Extract the [x, y] coordinate from the center of the cell holding the provided text.  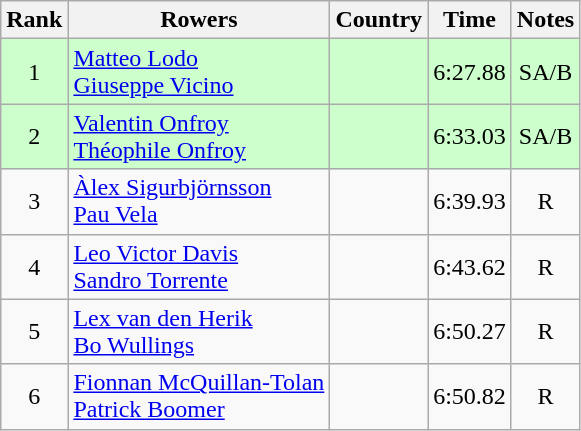
Rowers [199, 20]
6:43.62 [470, 266]
1 [34, 72]
Àlex SigurbjörnssonPau Vela [199, 202]
3 [34, 202]
Country [379, 20]
Valentin OnfroyThéophile Onfroy [199, 136]
6:50.82 [470, 396]
6:39.93 [470, 202]
Matteo LodoGiuseppe Vicino [199, 72]
6:33.03 [470, 136]
Rank [34, 20]
Notes [545, 20]
Lex van den HerikBo Wullings [199, 332]
Leo Victor DavisSandro Torrente [199, 266]
6 [34, 396]
Fionnan McQuillan-TolanPatrick Boomer [199, 396]
2 [34, 136]
6:27.88 [470, 72]
6:50.27 [470, 332]
4 [34, 266]
5 [34, 332]
Time [470, 20]
